Output the [X, Y] coordinate of the center of the cell containing the given text.  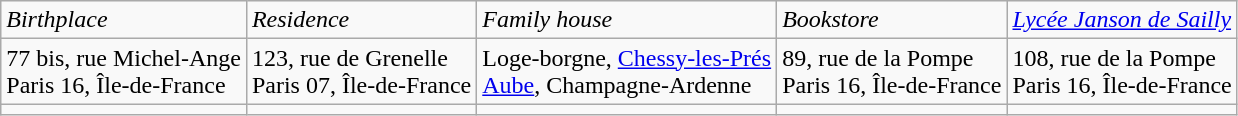
Birthplace [124, 20]
Lycée Janson de Sailly [1122, 20]
Family house [627, 20]
Loge-borgne, Chessy-les-Prés Aube, Champagne-Ardenne [627, 72]
Bookstore [892, 20]
89, rue de la Pompe Paris 16, Île-de-France [892, 72]
108, rue de la PompeParis 16, Île-de-France [1122, 72]
123, rue de Grenelle Paris 07, Île-de-France [361, 72]
Residence [361, 20]
77 bis, rue Michel-Ange Paris 16, Île-de-France [124, 72]
